Return (x, y) of the center of cell containing provided text 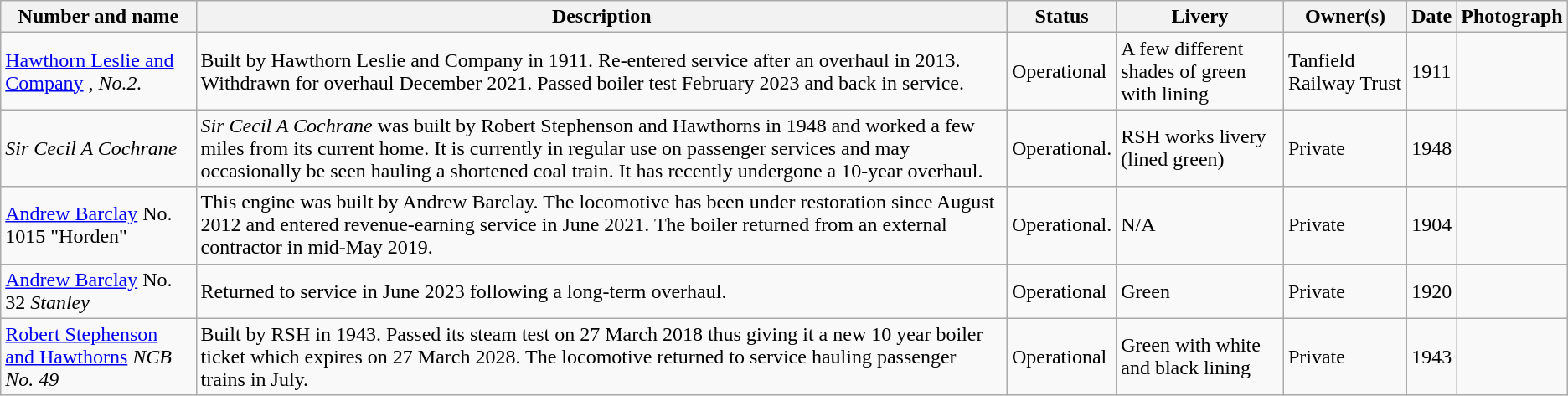
Date (1432, 17)
Robert Stephenson and Hawthorns NCB No. 49 (99, 357)
Status (1061, 17)
A few different shades of green with lining (1200, 71)
1911 (1432, 71)
Andrew Barclay No. 1015 "Horden" (99, 225)
1904 (1432, 225)
Green (1200, 291)
RSH works livery (lined green) (1200, 148)
Returned to service in June 2023 following a long-term overhaul. (601, 291)
Andrew Barclay No. 32 Stanley (99, 291)
Green with white and black lining (1200, 357)
Number and name (99, 17)
1943 (1432, 357)
1948 (1432, 148)
Photograph (1512, 17)
N/A (1200, 225)
1920 (1432, 291)
Sir Cecil A Cochrane (99, 148)
Tanfield Railway Trust (1345, 71)
Hawthorn Leslie and Company , No.2. (99, 71)
Owner(s) (1345, 17)
Livery (1200, 17)
Description (601, 17)
